Identify which cell holds the provided text, then report its [x, y] central coordinate. 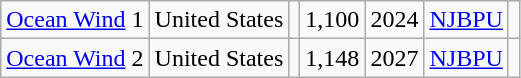
Ocean Wind 2 [75, 58]
Ocean Wind 1 [75, 20]
1,100 [332, 20]
2024 [394, 20]
1,148 [332, 58]
2027 [394, 58]
